Find where the given text appears and provide that cell's center as (X, Y) coordinate. 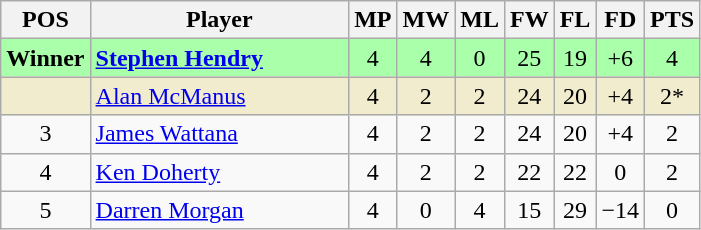
15 (529, 210)
3 (46, 134)
Player (220, 20)
ML (480, 20)
FD (620, 20)
FL (575, 20)
MW (426, 20)
25 (529, 58)
PTS (672, 20)
Darren Morgan (220, 210)
−14 (620, 210)
29 (575, 210)
2* (672, 96)
Alan McManus (220, 96)
Stephen Hendry (220, 58)
+6 (620, 58)
FW (529, 20)
POS (46, 20)
Winner (46, 58)
MP (373, 20)
5 (46, 210)
James Wattana (220, 134)
19 (575, 58)
Ken Doherty (220, 172)
